Capture the cell that displays the provided text and extract its [x, y] central coordinate. 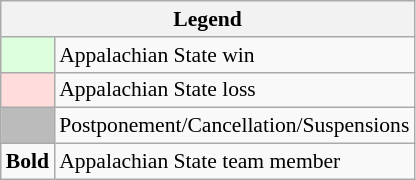
Postponement/Cancellation/Suspensions [234, 126]
Bold [28, 162]
Appalachian State loss [234, 90]
Appalachian State team member [234, 162]
Appalachian State win [234, 55]
Legend [208, 19]
